From the cell containing the given text, extract its center point as (X, Y) coordinate. 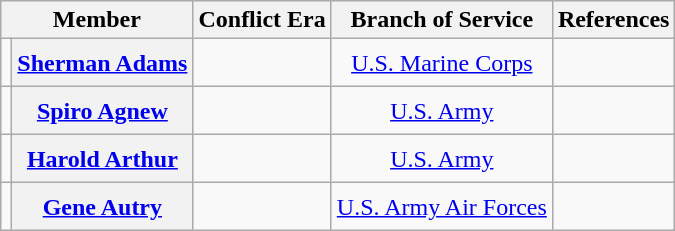
References (614, 20)
Conflict Era (262, 20)
Spiro Agnew (102, 111)
Gene Autry (102, 207)
Branch of Service (442, 20)
Member (97, 20)
U.S. Army Air Forces (442, 207)
Harold Arthur (102, 159)
U.S. Marine Corps (442, 63)
Sherman Adams (102, 63)
